For the text-containing cell, return its midpoint in [x, y] coordinate format. 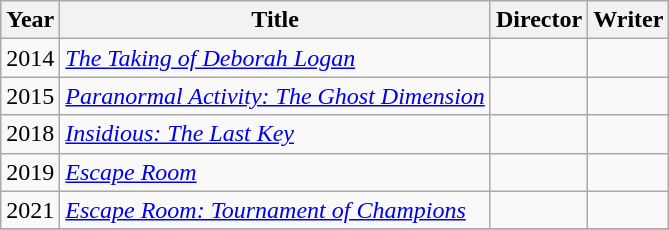
The Taking of Deborah Logan [276, 58]
2014 [30, 58]
Writer [628, 20]
2015 [30, 96]
Paranormal Activity: The Ghost Dimension [276, 96]
Director [538, 20]
Insidious: The Last Key [276, 134]
Year [30, 20]
2019 [30, 172]
2018 [30, 134]
2021 [30, 210]
Escape Room: Tournament of Champions [276, 210]
Escape Room [276, 172]
Title [276, 20]
